From the cell containing the given text, extract its center point as [X, Y] coordinate. 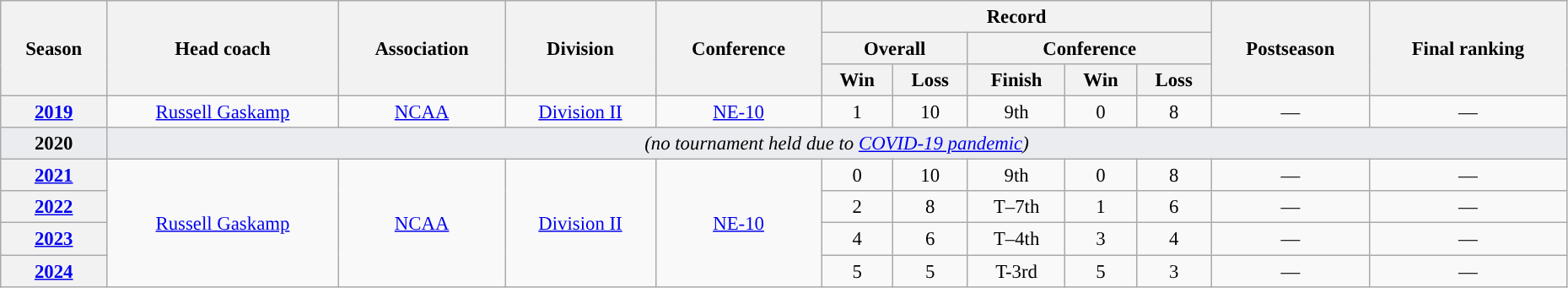
T–7th [1016, 207]
2019 [54, 112]
Association [422, 49]
Postseason [1291, 49]
T-3rd [1016, 271]
2022 [54, 207]
Head coach [223, 49]
2024 [54, 271]
Finish [1016, 80]
2023 [54, 239]
T–4th [1016, 239]
Final ranking [1468, 49]
Record [1016, 17]
(no tournament held due to COVID-19 pandemic) [837, 144]
Division [580, 49]
Season [54, 49]
Overall [894, 49]
2 [857, 207]
2020 [54, 144]
2021 [54, 176]
